Identify which cell holds the provided text, then report its (x, y) central coordinate. 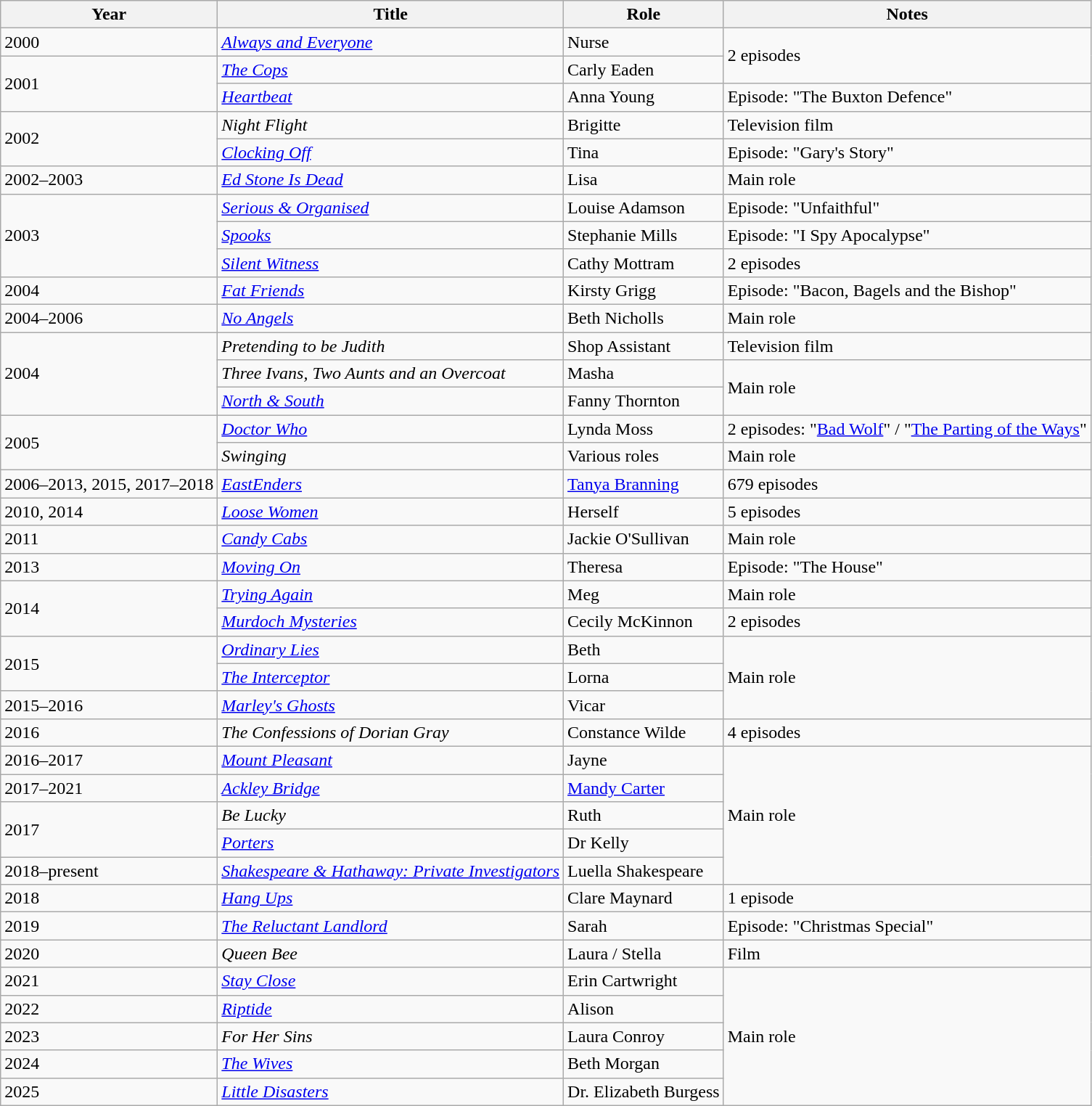
Jayne (644, 760)
2018 (109, 898)
Little Disasters (390, 1091)
Be Lucky (390, 816)
Mandy Carter (644, 787)
Nurse (644, 42)
Cathy Mottram (644, 263)
Tanya Branning (644, 484)
Louise Adamson (644, 208)
Hang Ups (390, 898)
4 episodes (907, 732)
1 episode (907, 898)
Mount Pleasant (390, 760)
Theresa (644, 567)
2002 (109, 139)
For Her Sins (390, 1036)
Episode: "Bacon, Bagels and the Bishop" (907, 290)
2011 (109, 539)
Fat Friends (390, 290)
2006–2013, 2015, 2017–2018 (109, 484)
2002–2003 (109, 180)
No Angels (390, 318)
Meg (644, 594)
Year (109, 15)
Ed Stone Is Dead (390, 180)
Herself (644, 512)
2017 (109, 829)
Loose Women (390, 512)
Beth (644, 650)
Various roles (644, 456)
2021 (109, 981)
2004–2006 (109, 318)
Stay Close (390, 981)
2020 (109, 954)
Beth Morgan (644, 1064)
2015–2016 (109, 705)
2014 (109, 608)
Film (907, 954)
2010, 2014 (109, 512)
Brigitte (644, 125)
Candy Cabs (390, 539)
Laura / Stella (644, 954)
Pretending to be Judith (390, 346)
Shop Assistant (644, 346)
Ruth (644, 816)
Laura Conroy (644, 1036)
2000 (109, 42)
Role (644, 15)
Fanny Thornton (644, 401)
2016 (109, 732)
2018–present (109, 871)
Alison (644, 1009)
679 episodes (907, 484)
Erin Cartwright (644, 981)
Luella Shakespeare (644, 871)
Tina (644, 152)
The Confessions of Dorian Gray (390, 732)
Dr Kelly (644, 843)
Heartbeat (390, 97)
Shakespeare & Hathaway: Private Investigators (390, 871)
North & South (390, 401)
Ackley Bridge (390, 787)
Clocking Off (390, 152)
Episode: "Gary's Story" (907, 152)
Stephanie Mills (644, 235)
5 episodes (907, 512)
2003 (109, 235)
2015 (109, 663)
Episode: "The Buxton Defence" (907, 97)
2025 (109, 1091)
Dr. Elizabeth Burgess (644, 1091)
Episode: "Unfaithful" (907, 208)
Beth Nicholls (644, 318)
Trying Again (390, 594)
Doctor Who (390, 429)
2019 (109, 926)
Three Ivans, Two Aunts and an Overcoat (390, 374)
Sarah (644, 926)
Kirsty Grigg (644, 290)
Serious & Organised (390, 208)
2023 (109, 1036)
Lynda Moss (644, 429)
The Cops (390, 70)
Clare Maynard (644, 898)
2024 (109, 1064)
Anna Young (644, 97)
Swinging (390, 456)
Constance Wilde (644, 732)
Marley's Ghosts (390, 705)
Jackie O'Sullivan (644, 539)
Spooks (390, 235)
Murdoch Mysteries (390, 622)
Notes (907, 15)
Lorna (644, 677)
Title (390, 15)
2005 (109, 443)
Episode: "Christmas Special" (907, 926)
Ordinary Lies (390, 650)
2022 (109, 1009)
2001 (109, 83)
2013 (109, 567)
Porters (390, 843)
Cecily McKinnon (644, 622)
The Wives (390, 1064)
Episode: "The House" (907, 567)
2 episodes: "Bad Wolf" / "The Parting of the Ways" (907, 429)
Vicar (644, 705)
Silent Witness (390, 263)
The Reluctant Landlord (390, 926)
Queen Bee (390, 954)
Riptide (390, 1009)
Episode: "I Spy Apocalypse" (907, 235)
The Interceptor (390, 677)
Masha (644, 374)
2017–2021 (109, 787)
EastEnders (390, 484)
Lisa (644, 180)
Always and Everyone (390, 42)
Carly Eaden (644, 70)
Night Flight (390, 125)
Moving On (390, 567)
2016–2017 (109, 760)
